Find where the given text appears and provide that cell's center as (x, y) coordinate. 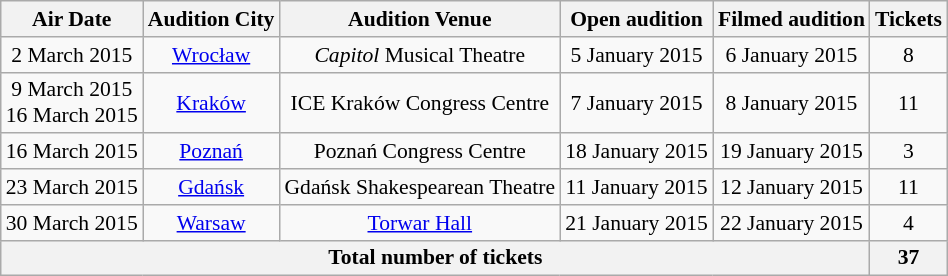
9 March 201516 March 2015 (72, 102)
Poznań (212, 152)
Audition Venue (420, 19)
4 (908, 223)
Gdańsk Shakespearean Theatre (420, 187)
Wrocław (212, 55)
12 January 2015 (792, 187)
Total number of tickets (436, 258)
21 January 2015 (636, 223)
Gdańsk (212, 187)
Tickets (908, 19)
18 January 2015 (636, 152)
2 March 2015 (72, 55)
Audition City (212, 19)
Warsaw (212, 223)
5 January 2015 (636, 55)
Kraków (212, 102)
8 (908, 55)
8 January 2015 (792, 102)
Capitol Musical Theatre (420, 55)
19 January 2015 (792, 152)
7 January 2015 (636, 102)
Open audition (636, 19)
3 (908, 152)
Air Date (72, 19)
23 March 2015 (72, 187)
Poznań Congress Centre (420, 152)
37 (908, 258)
6 January 2015 (792, 55)
11 January 2015 (636, 187)
Torwar Hall (420, 223)
ICE Kraków Congress Centre (420, 102)
16 March 2015 (72, 152)
Filmed audition (792, 19)
22 January 2015 (792, 223)
30 March 2015 (72, 223)
